Detect which cell encompasses the target text, then output its (X, Y) center coordinate. 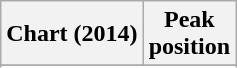
Peakposition (189, 34)
Chart (2014) (72, 34)
